Search for the cell housing the specified text and yield its (x, y) center coordinate. 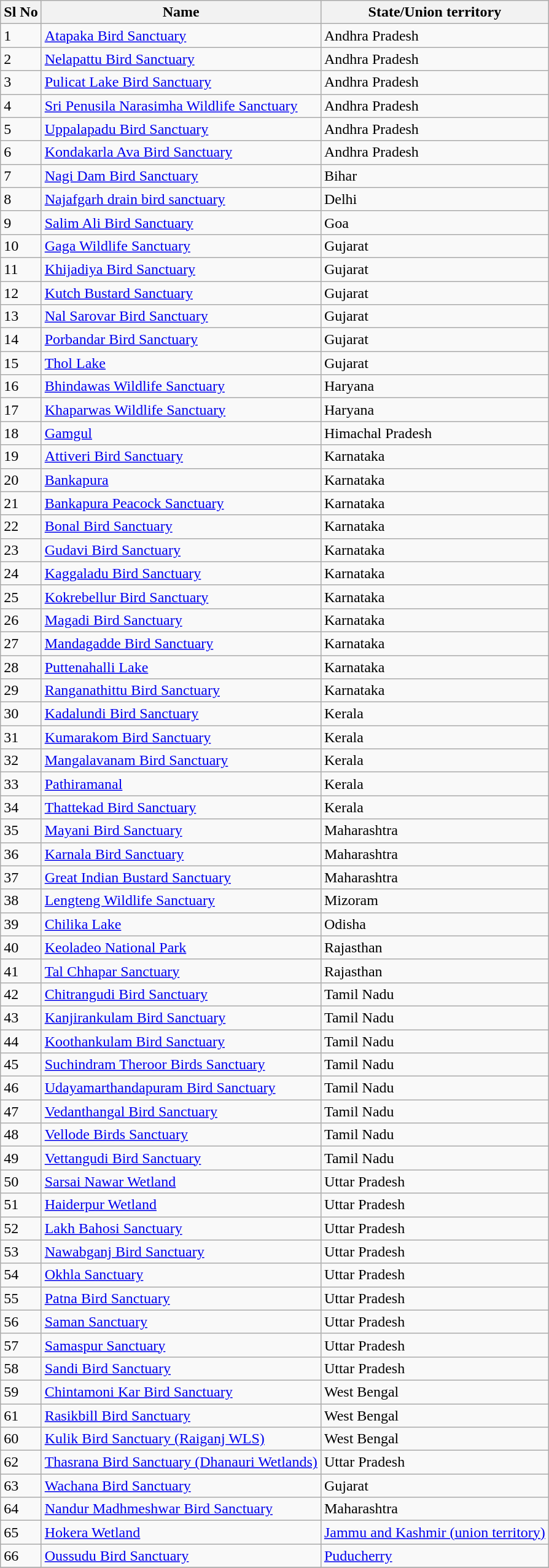
Jammu and Kashmir (union territory) (435, 1532)
Bhindawas Wildlife Sanctuary (181, 386)
Samaspur Sanctuary (181, 1345)
Suchindram Theroor Birds Sanctuary (181, 1065)
38 (21, 901)
Gamgul (181, 433)
8 (21, 199)
Oussudu Bird Sanctuary (181, 1556)
Kokrebellur Bird Sanctuary (181, 597)
49 (21, 1158)
61 (21, 1415)
36 (21, 854)
Koothankulam Bird Sanctuary (181, 1041)
Hokera Wetland (181, 1532)
Porbandar Bird Sanctuary (181, 340)
Vettangudi Bird Sanctuary (181, 1158)
Puducherry (435, 1556)
63 (21, 1486)
Mizoram (435, 901)
Nawabganj Bird Sanctuary (181, 1252)
Kulik Bird Sanctuary (Raiganj WLS) (181, 1439)
13 (21, 316)
11 (21, 269)
Attiveri Bird Sanctuary (181, 457)
32 (21, 761)
42 (21, 994)
Ranganathittu Bird Sanctuary (181, 691)
41 (21, 971)
34 (21, 807)
21 (21, 503)
39 (21, 924)
47 (21, 1111)
24 (21, 573)
Patna Bird Sanctuary (181, 1298)
2 (21, 59)
46 (21, 1088)
Haiderpur Wetland (181, 1205)
Bankapura (181, 480)
Tal Chhapar Sanctuary (181, 971)
Wachana Bird Sanctuary (181, 1486)
Kondakarla Ava Bird Sanctuary (181, 152)
35 (21, 831)
17 (21, 410)
50 (21, 1182)
Bonal Bird Sanctuary (181, 527)
57 (21, 1345)
1 (21, 36)
Delhi (435, 199)
Uppalapadu Bird Sanctuary (181, 129)
Kadalundi Bird Sanctuary (181, 714)
51 (21, 1205)
7 (21, 176)
State/Union territory (435, 12)
Thasrana Bird Sanctuary (Dhanauri Wetlands) (181, 1462)
Udayamarthandapuram Bird Sanctuary (181, 1088)
Atapaka Bird Sanctuary (181, 36)
16 (21, 386)
23 (21, 550)
Chintamoni Kar Bird Sanctuary (181, 1392)
14 (21, 340)
Najafgarh drain bird sanctuary (181, 199)
18 (21, 433)
62 (21, 1462)
64 (21, 1509)
37 (21, 877)
65 (21, 1532)
5 (21, 129)
10 (21, 246)
Chitrangudi Bird Sanctuary (181, 994)
26 (21, 620)
Sri Penusila Narasimha Wildlife Sanctuary (181, 106)
56 (21, 1322)
31 (21, 737)
29 (21, 691)
Magadi Bird Sanctuary (181, 620)
Bihar (435, 176)
Himachal Pradesh (435, 433)
Gudavi Bird Sanctuary (181, 550)
48 (21, 1135)
Sandi Bird Sanctuary (181, 1368)
Kutch Bustard Sanctuary (181, 293)
58 (21, 1368)
25 (21, 597)
Nagi Dam Bird Sanctuary (181, 176)
Mandagadde Bird Sanctuary (181, 643)
Chilika Lake (181, 924)
Rasikbill Bird Sanctuary (181, 1415)
Nelapattu Bird Sanctuary (181, 59)
55 (21, 1298)
Kumarakom Bird Sanctuary (181, 737)
Pulicat Lake Bird Sanctuary (181, 82)
3 (21, 82)
19 (21, 457)
Karnala Bird Sanctuary (181, 854)
6 (21, 152)
Vellode Birds Sanctuary (181, 1135)
27 (21, 643)
52 (21, 1228)
Sarsai Nawar Wetland (181, 1182)
43 (21, 1017)
Name (181, 12)
22 (21, 527)
Puttenahalli Lake (181, 667)
4 (21, 106)
Thol Lake (181, 363)
66 (21, 1556)
Kaggaladu Bird Sanctuary (181, 573)
Mangalavanam Bird Sanctuary (181, 761)
Khijadiya Bird Sanctuary (181, 269)
Odisha (435, 924)
Goa (435, 222)
Sl No (21, 12)
Vedanthangal Bird Sanctuary (181, 1111)
Salim Ali Bird Sanctuary (181, 222)
Okhla Sanctuary (181, 1275)
Mayani Bird Sanctuary (181, 831)
Nal Sarovar Bird Sanctuary (181, 316)
33 (21, 784)
Nandur Madhmeshwar Bird Sanctuary (181, 1509)
54 (21, 1275)
Kanjirankulam Bird Sanctuary (181, 1017)
28 (21, 667)
30 (21, 714)
Keoladeo National Park (181, 947)
Saman Sanctuary (181, 1322)
59 (21, 1392)
15 (21, 363)
44 (21, 1041)
Thattekad Bird Sanctuary (181, 807)
45 (21, 1065)
Lengteng Wildlife Sanctuary (181, 901)
20 (21, 480)
Great Indian Bustard Sanctuary (181, 877)
Khaparwas Wildlife Sanctuary (181, 410)
Pathiramanal (181, 784)
Bankapura Peacock Sanctuary (181, 503)
9 (21, 222)
53 (21, 1252)
12 (21, 293)
40 (21, 947)
Lakh Bahosi Sanctuary (181, 1228)
Gaga Wildlife Sanctuary (181, 246)
60 (21, 1439)
